Pinpoint the cell where the given text exists, returning its [X, Y] midpoint coordinate. 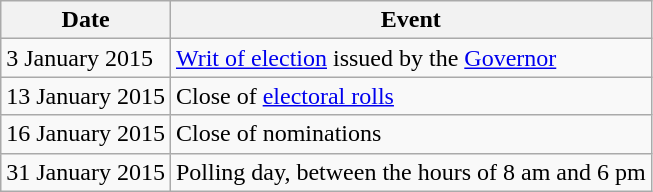
Date [86, 20]
31 January 2015 [86, 172]
Polling day, between the hours of 8 am and 6 pm [410, 172]
16 January 2015 [86, 134]
13 January 2015 [86, 96]
Close of nominations [410, 134]
Writ of election issued by the Governor [410, 58]
3 January 2015 [86, 58]
Close of electoral rolls [410, 96]
Event [410, 20]
